Pinpoint the cell where the given text exists, returning its [X, Y] midpoint coordinate. 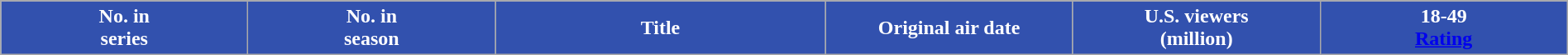
18-49Rating [1444, 28]
U.S. viewers(million) [1196, 28]
Original air date [949, 28]
No. inseries [124, 28]
No. inseason [372, 28]
Title [660, 28]
